Return the [x, y] coordinate for the center point of the cell that contains the specified text.  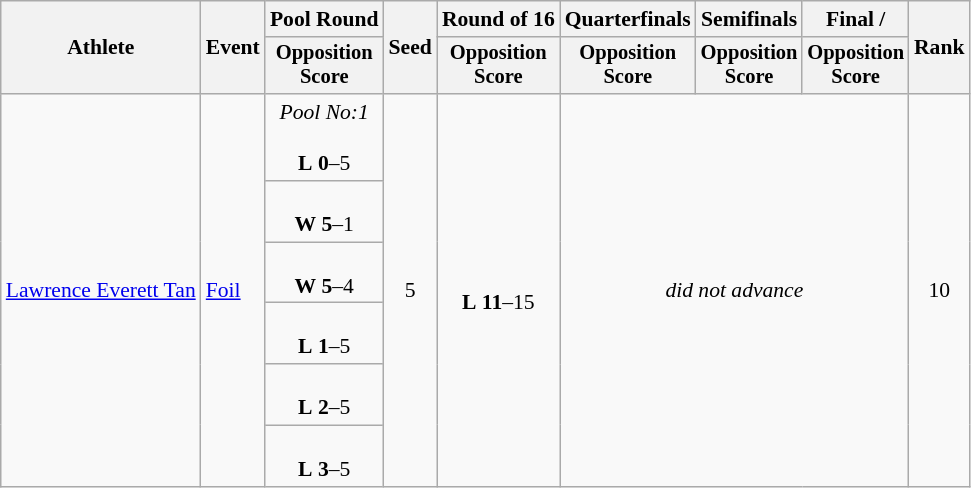
5 [410, 290]
W 5–4 [324, 272]
Athlete [101, 48]
did not advance [734, 290]
Quarterfinals [628, 19]
L 3–5 [324, 456]
Pool Round [324, 19]
W 5–1 [324, 212]
Round of 16 [498, 19]
Event [233, 48]
10 [940, 290]
L 1–5 [324, 334]
Lawrence Everett Tan [101, 290]
Final / [856, 19]
Seed [410, 48]
Semifinals [750, 19]
Foil [233, 290]
L 11–15 [498, 290]
L 2–5 [324, 394]
Rank [940, 48]
Pool No:1 L 0–5 [324, 138]
